Scan for the cell matching the given text and deliver its [X, Y] coordinate at center. 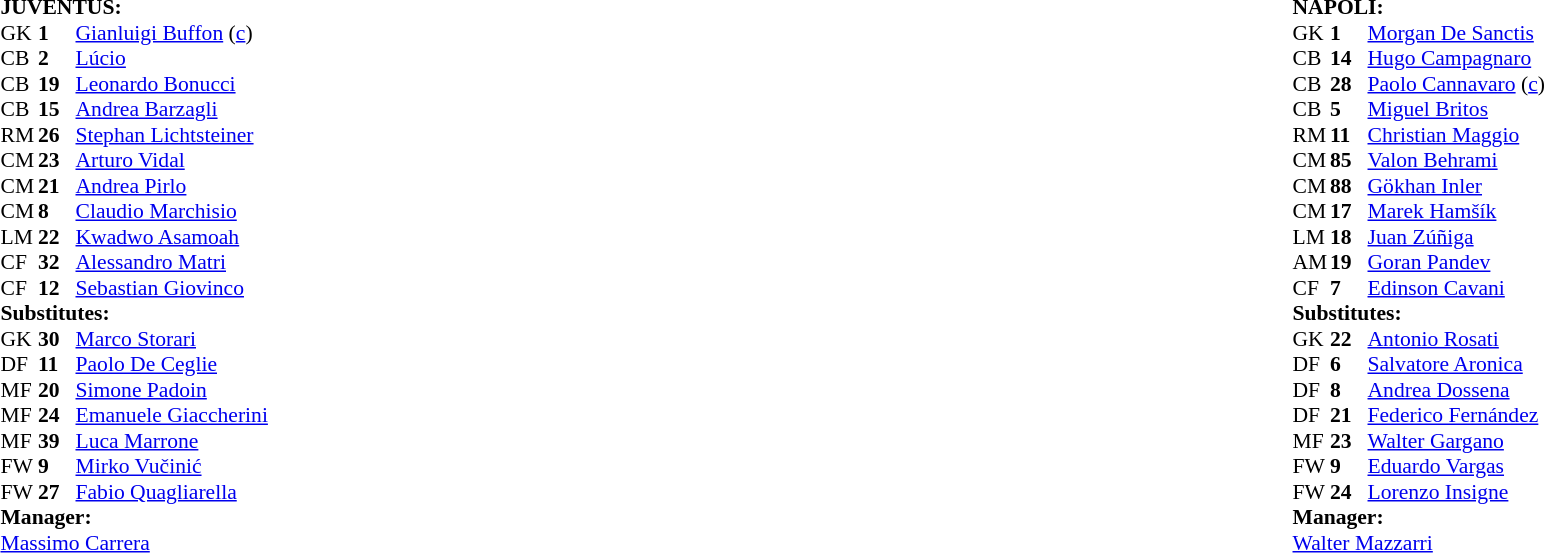
5 [1349, 109]
18 [1349, 237]
39 [57, 441]
Gianluigi Buffon (c) [172, 33]
Andrea Pirlo [172, 186]
6 [1349, 365]
12 [57, 288]
Arturo Vidal [172, 161]
Stephan Lichtsteiner [172, 135]
14 [1349, 59]
Fabio Quagliarella [172, 492]
26 [57, 135]
Mirko Vučinić [172, 467]
Substitutes: [134, 313]
Marco Storari [172, 339]
2 [57, 59]
32 [57, 263]
17 [1349, 211]
88 [1349, 186]
Claudio Marchisio [172, 211]
Leonardo Bonucci [172, 84]
85 [1349, 161]
30 [57, 339]
Simone Padoin [172, 390]
28 [1349, 84]
15 [57, 109]
Lúcio [172, 59]
Emanuele Giaccherini [172, 415]
7 [1349, 288]
27 [57, 492]
Paolo De Ceglie [172, 365]
Luca Marrone [172, 441]
Sebastian Giovinco [172, 288]
Alessandro Matri [172, 263]
Andrea Barzagli [172, 109]
Manager: [134, 517]
AM [1312, 263]
20 [57, 390]
Kwadwo Asamoah [172, 237]
